Identify which cell holds the provided text, then report its (x, y) central coordinate. 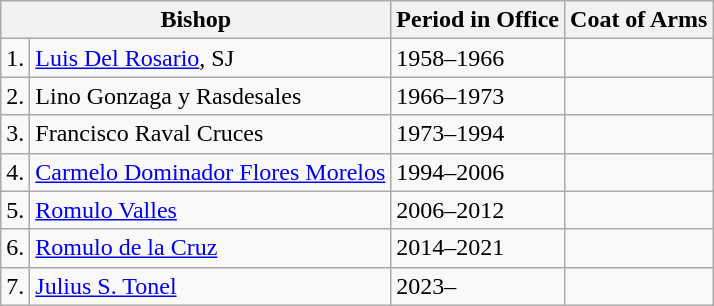
1966–1973 (478, 96)
Romulo Valles (210, 210)
2014–2021 (478, 248)
Francisco Raval Cruces (210, 134)
1. (16, 58)
Luis Del Rosario, SJ (210, 58)
1958–1966 (478, 58)
Julius S. Tonel (210, 286)
1994–2006 (478, 172)
7. (16, 286)
Lino Gonzaga y Rasdesales (210, 96)
Romulo de la Cruz (210, 248)
Coat of Arms (639, 20)
2023– (478, 286)
3. (16, 134)
Bishop (196, 20)
4. (16, 172)
2. (16, 96)
Period in Office (478, 20)
Carmelo Dominador Flores Morelos (210, 172)
5. (16, 210)
2006–2012 (478, 210)
6. (16, 248)
1973–1994 (478, 134)
